Pinpoint the cell where the given text exists, returning its [X, Y] midpoint coordinate. 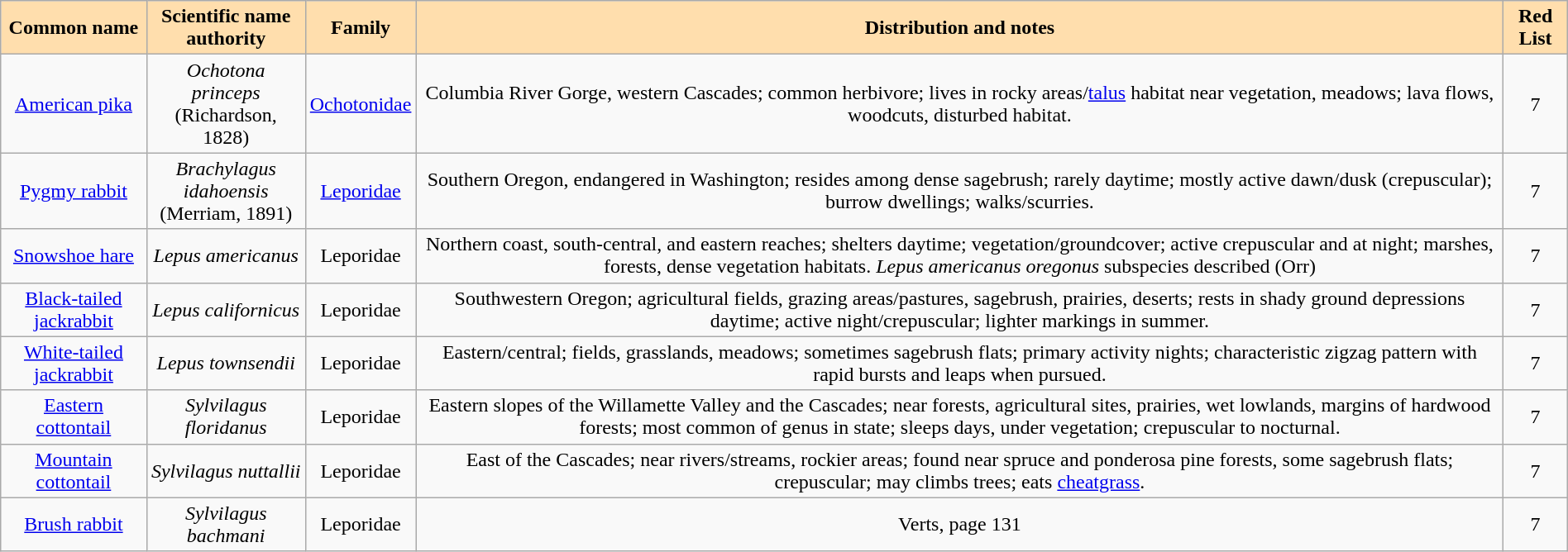
Brachylagus idahoensis(Merriam, 1891) [226, 191]
Sylvilagus bachmani [226, 524]
Black-tailed jackrabbit [74, 309]
Lepus californicus [226, 309]
Family [361, 28]
Eastern cottontail [74, 416]
Sylvilagus floridanus [226, 416]
Scientific nameauthority [226, 28]
Lepus townsendii [226, 364]
Common name [74, 28]
Mountain cottontail [74, 471]
Ochotonidae [361, 104]
Brush rabbit [74, 524]
American pika [74, 104]
Snowshoe hare [74, 256]
Distribution and notes [959, 28]
Lepus americanus [226, 256]
Verts, page 131 [959, 524]
Ochotona princeps(Richardson, 1828) [226, 104]
White-tailed jackrabbit [74, 364]
Sylvilagus nuttallii [226, 471]
Red List [1535, 28]
Pygmy rabbit [74, 191]
